Output the [x, y] coordinate of the center of the cell containing the given text.  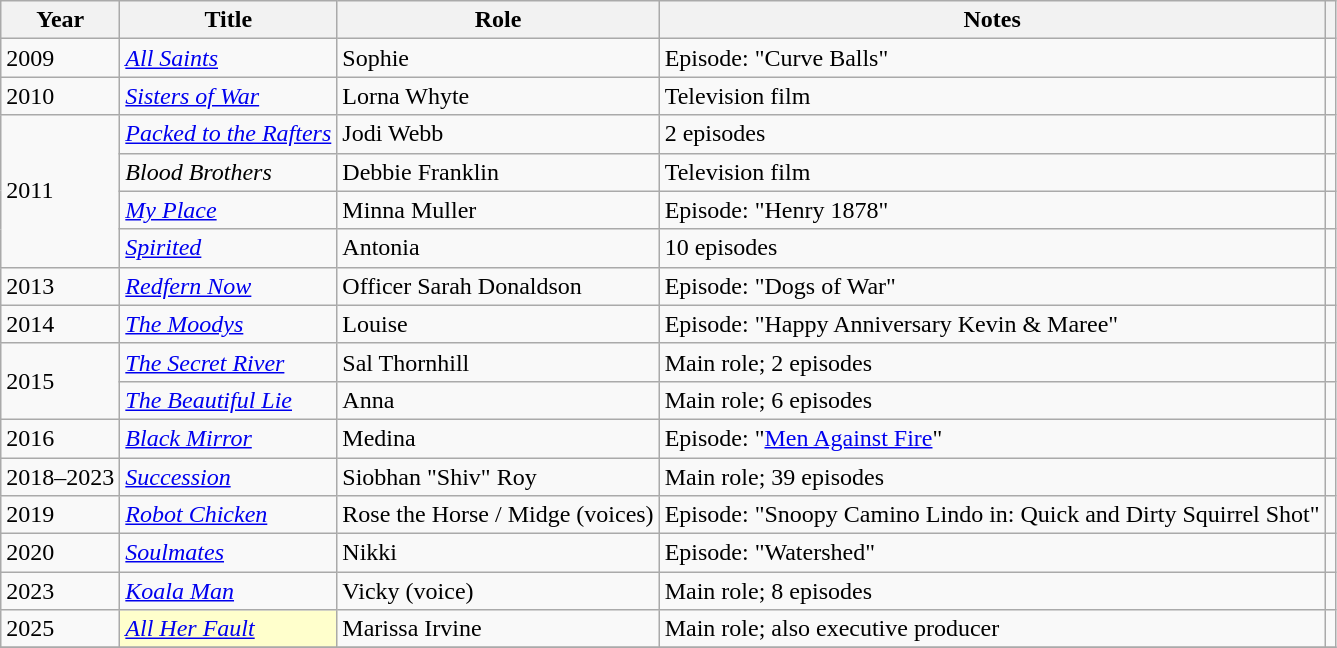
All Her Fault [228, 629]
Minna Muller [498, 210]
Notes [992, 20]
Sal Thornhill [498, 362]
Title [228, 20]
2025 [60, 629]
Main role; 39 episodes [992, 477]
Antonia [498, 248]
Blood Brothers [228, 172]
2014 [60, 324]
Robot Chicken [228, 515]
2023 [60, 591]
Year [60, 20]
Vicky (voice) [498, 591]
Nikki [498, 553]
The Secret River [228, 362]
Louise [498, 324]
Episode: "Curve Balls" [992, 58]
2019 [60, 515]
Main role; 6 episodes [992, 400]
2011 [60, 191]
Siobhan "Shiv" Roy [498, 477]
2020 [60, 553]
The Moodys [228, 324]
Episode: "Men Against Fire" [992, 438]
Anna [498, 400]
Episode: "Happy Anniversary Kevin & Maree" [992, 324]
2009 [60, 58]
Episode: "Dogs of War" [992, 286]
Debbie Franklin [498, 172]
2015 [60, 381]
2 episodes [992, 134]
My Place [228, 210]
Officer Sarah Donaldson [498, 286]
2018–2023 [60, 477]
Koala Man [228, 591]
The Beautiful Lie [228, 400]
Sisters of War [228, 96]
Episode: "Watershed" [992, 553]
Episode: "Snoopy Camino Lindo in: Quick and Dirty Squirrel Shot" [992, 515]
10 episodes [992, 248]
Black Mirror [228, 438]
Medina [498, 438]
2016 [60, 438]
Jodi Webb [498, 134]
Lorna Whyte [498, 96]
Rose the Horse / Midge (voices) [498, 515]
Redfern Now [228, 286]
Main role; also executive producer [992, 629]
Marissa Irvine [498, 629]
Sophie [498, 58]
Main role; 8 episodes [992, 591]
Spirited [228, 248]
All Saints [228, 58]
Episode: "Henry 1878" [992, 210]
Main role; 2 episodes [992, 362]
Packed to the Rafters [228, 134]
Soulmates [228, 553]
2010 [60, 96]
Succession [228, 477]
Role [498, 20]
2013 [60, 286]
